Determine the [X, Y] coordinate at the center of the cell enclosing the given text.  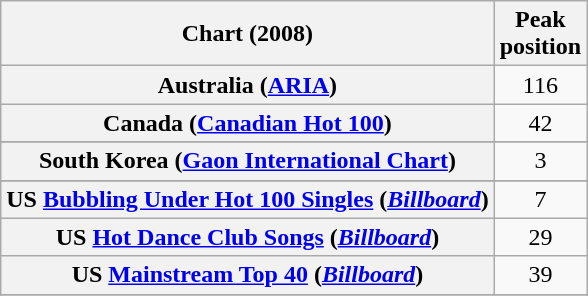
US Mainstream Top 40 (Billboard) [248, 275]
Canada (Canadian Hot 100) [248, 123]
116 [540, 85]
29 [540, 237]
7 [540, 199]
42 [540, 123]
US Hot Dance Club Songs (Billboard) [248, 237]
Peakposition [540, 34]
39 [540, 275]
Chart (2008) [248, 34]
US Bubbling Under Hot 100 Singles (Billboard) [248, 199]
3 [540, 161]
Australia (ARIA) [248, 85]
South Korea (Gaon International Chart) [248, 161]
